Determine the [X, Y] coordinate at the center of the cell enclosing the given text.  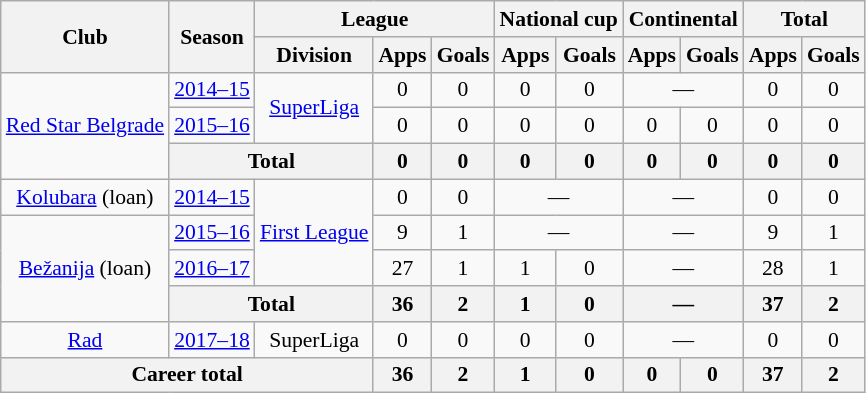
27 [402, 269]
Bežanija (loan) [85, 268]
2017–18 [212, 340]
Season [212, 36]
League [375, 19]
Continental [684, 19]
National cup [558, 19]
2016–17 [212, 269]
28 [773, 269]
First League [314, 232]
Career total [188, 375]
Red Star Belgrade [85, 126]
Division [314, 55]
Rad [85, 340]
Club [85, 36]
Kolubara (loan) [85, 197]
